Capture the cell that displays the provided text and extract its [X, Y] central coordinate. 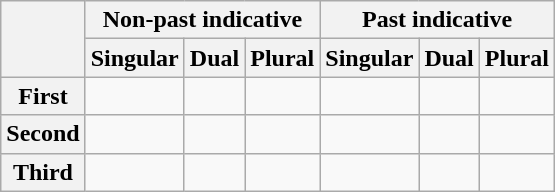
Third [43, 172]
Second [43, 134]
Past indicative [438, 20]
Non-past indicative [202, 20]
First [43, 96]
